Scan for the cell matching the given text and deliver its [X, Y] coordinate at center. 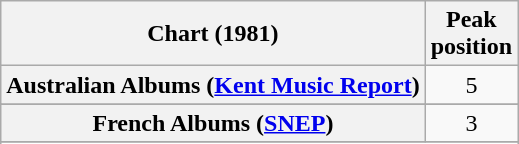
Chart (1981) [213, 34]
French Albums (SNEP) [213, 123]
3 [471, 123]
Australian Albums (Kent Music Report) [213, 85]
5 [471, 85]
Peakposition [471, 34]
